Pinpoint the cell where the given text exists, returning its [x, y] midpoint coordinate. 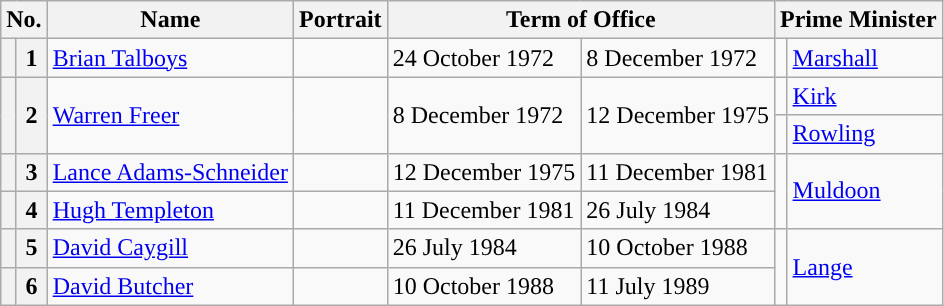
Brian Talboys [170, 58]
David Caygill [170, 248]
11 July 1989 [678, 286]
Portrait [340, 20]
David Butcher [170, 286]
Kirk [864, 96]
Name [170, 20]
24 October 1972 [484, 58]
Marshall [864, 58]
Rowling [864, 134]
6 [32, 286]
1 [32, 58]
Muldoon [864, 191]
Lance Adams-Schneider [170, 172]
Lange [864, 267]
5 [32, 248]
Hugh Templeton [170, 210]
Term of Office [580, 20]
3 [32, 172]
2 [32, 115]
No. [24, 20]
4 [32, 210]
Warren Freer [170, 115]
Prime Minister [858, 20]
